Determine the [X, Y] coordinate at the center of the cell enclosing the given text.  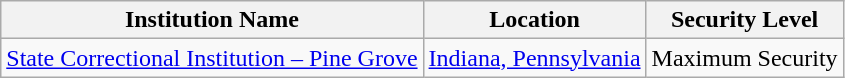
Location [534, 20]
State Correctional Institution – Pine Grove [212, 58]
Maximum Security [744, 58]
Security Level [744, 20]
Indiana, Pennsylvania [534, 58]
Institution Name [212, 20]
